Detect which cell encompasses the target text, then output its [x, y] center coordinate. 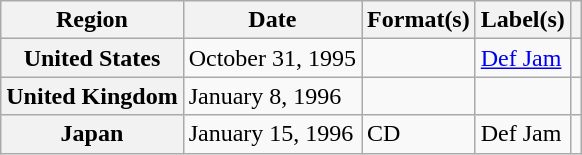
Region [92, 20]
October 31, 1995 [272, 58]
January 15, 1996 [272, 134]
Label(s) [522, 20]
Date [272, 20]
CD [419, 134]
United Kingdom [92, 96]
January 8, 1996 [272, 96]
Japan [92, 134]
United States [92, 58]
Format(s) [419, 20]
